Capture the cell that displays the provided text and extract its (x, y) central coordinate. 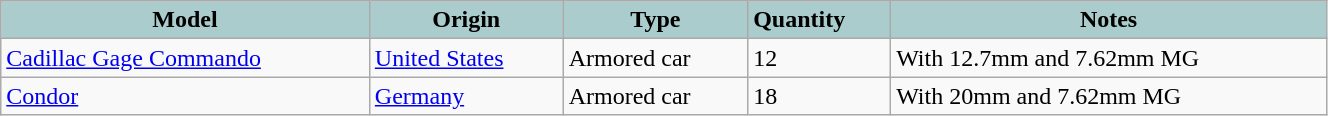
Germany (466, 96)
18 (820, 96)
12 (820, 58)
Model (186, 20)
Condor (186, 96)
Type (656, 20)
Cadillac Gage Commando (186, 58)
With 20mm and 7.62mm MG (1109, 96)
Origin (466, 20)
Notes (1109, 20)
Quantity (820, 20)
With 12.7mm and 7.62mm MG (1109, 58)
United States (466, 58)
